Identify which cell holds the provided text, then report its (x, y) central coordinate. 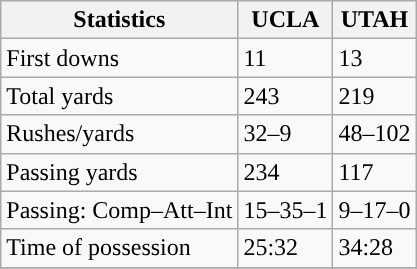
UTAH (374, 20)
Passing yards (120, 172)
219 (374, 96)
9–17–0 (374, 210)
13 (374, 58)
Statistics (120, 20)
34:28 (374, 248)
32–9 (286, 134)
15–35–1 (286, 210)
Time of possession (120, 248)
117 (374, 172)
11 (286, 58)
234 (286, 172)
243 (286, 96)
First downs (120, 58)
Total yards (120, 96)
25:32 (286, 248)
Rushes/yards (120, 134)
Passing: Comp–Att–Int (120, 210)
48–102 (374, 134)
UCLA (286, 20)
